For the text-containing cell, return its midpoint in [x, y] coordinate format. 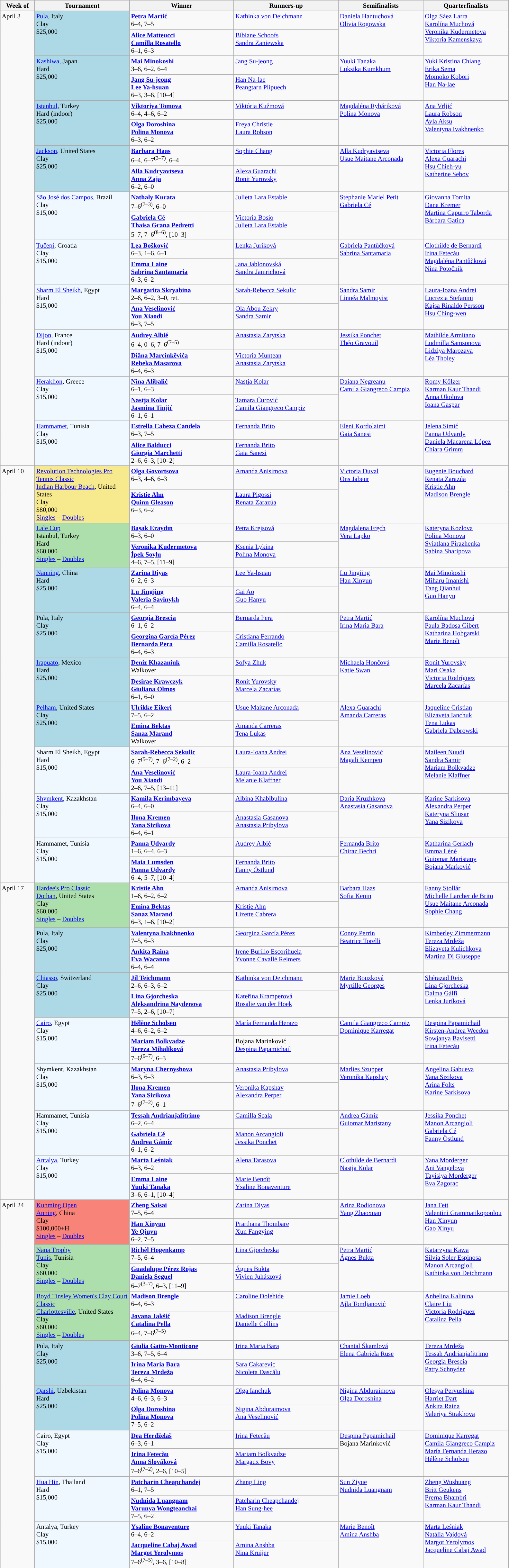
Anastasia Pribylova [286, 1073]
Albina Khabibulina [286, 802]
Sun Ziyue Nudnida Luangnam [381, 1499]
Ilona Kremen Yana Sizikova 6–4, 6–1 [182, 825]
Ilona Kremen Yana Sizikova 7–6(7–2), 6–1 [182, 1096]
Chantal Škamlová Elena Gabriela Ruse [381, 1363]
Tereza Mrdeža Tessah Andrianjafitrimo Georgia Brescia Patty Schnyder [466, 1363]
Estrella Cabeza Candela 6–3, 7–5 [182, 430]
Alexa Guarachi Ronit Yurovsky [286, 179]
Nanning, China Hard $25,000 [82, 590]
Caroline Dolehide [286, 1301]
Kimberley Zimmermann Tereza Mrdeža Elizaveta Kulichkova Martina Di Giuseppe [466, 950]
Audrey Albié 6–4, 0–6, 7–6(7–5) [182, 340]
Hardee's Pro Classic Dothan, United States Clay $60,000 Singles – Doubles [82, 905]
Jackson, United States Clay $25,000 [82, 168]
Clothilde de Bernardi Irina Fetecău Magdaléna Pantůčková Nina Potočnik [466, 262]
Victoria Flores Alexa Guarachi Hsu Chieh-yu Katherine Sebov [466, 168]
Sophie Chang [286, 156]
Giulia Gatto-Monticone 3–6, 7–5, 6–4 [182, 1350]
María Fernanda Herazo [286, 1027]
Bojana Marinković Despina Papamichail [286, 1049]
Madison Brengle Danielle Collins [286, 1326]
April 17 [17, 1041]
April 10 [17, 674]
Katarzyna Kawa Sílvia Soler Espinosa Manon Arcangioli Kathinka von Deichmann [466, 1268]
Deniz Khazaniuk Walkover [182, 666]
Polina Monova 4–6, 6–3, 6–3 [182, 1394]
Eugenie Bouchard Renata Zarazúa Kristie Ahn Madison Brengle [466, 494]
Freya Christie Laura Robson [286, 132]
Magdaléna Rybáriková Polina Monova [381, 123]
Sandra Samir Linnéa Malmqvist [381, 307]
Diāna Marcinkēviča Rebeka Masarova 6–4, 6–3 [182, 363]
Yuuki Tanaka Luksika Kumkhum [381, 78]
Lale Cup Istanbul, Turkey Hard $60,000 Singles – Doubles [82, 545]
Runners-up [286, 5]
Olga Doroshina Polina Monova 6–3, 6–2 [182, 132]
Olga Govortsova 6–3, 4–6, 6–3 [182, 477]
Ana Veselinović Magali Kempen [381, 770]
Zheng Wushuang Britt Geukens Prerna Bhambri Karman Kaur Thandi [466, 1499]
Emina Bektas Sanaz Marand Walkover [182, 734]
Tournament [82, 5]
Ankita Raina Eva Wacanno 6–4, 6–4 [182, 959]
Olesya Pervushina Harriet Dart Ankita Raina Valeriya Strakhova [466, 1408]
Tessah Andrianjafitrimo 6–2, 6–4 [182, 1119]
Emma Laine Sabrina Santamaria 6–3, 6–2 [182, 272]
Conny Perrin Beatrice Torelli [381, 950]
Lee Ya-hsuan [286, 577]
Valentyna Ivakhnenko 7–5, 6–3 [182, 937]
Alla Kudryavtseva Usue Maitane Arconada [381, 168]
Gabriela Cé Thaisa Grana Pedretti 5–7, 7–6(8–6), [10–3] [182, 226]
Kamila Kerimbayeva 6–4, 6–0 [182, 802]
Cristiana Ferrando Camilla Rosatello [286, 644]
Jelena Simić Panna Udvardy Daniela Macarena López Chiara Grimm [466, 443]
Anastasia Gasanova Anastasia Pribylova [286, 825]
Alice Matteucci Camilla Rosatello 6–1, 6–3 [182, 43]
Richèl Hogenkamp 7–5, 6–4 [182, 1254]
Emina Bektas Sanaz Marand 6–3, 1–6, [10–2] [182, 914]
Yuuki Tanaka [286, 1531]
Qarshi, Uzbekistan Hard $25,000 [82, 1408]
April 3 [17, 238]
Jil Teichmann 2–6, 6–3, 6–2 [182, 982]
Jang Su-jeong Lee Ya-hsuan 6–3, 3–6, [10–4] [182, 87]
Angelina Gabueva Yana Sizikova Arina Folts Karine Sarkisova [466, 1087]
Mariam Bolkvadze Margaux Bovy [286, 1462]
Amina Anshba Nina Kruijer [286, 1554]
Quarterfinalists [466, 5]
Petra Krejsová [286, 532]
Georgina García Pérez [286, 937]
Georgia Brescia 6–1, 6–2 [182, 622]
Mathilde Armitano Ludmilla Samsonova Lidziya Marozava Léa Tholey [466, 353]
Victoria Duval Ons Jabeur [381, 494]
Mai Minokoshi Miharu Imanishi Tang Qianhui Guo Hanyu [466, 590]
Ksenia Lykina Polina Monova [286, 555]
Ana Veselinović You Xiaodi 2–6, 7–5, [13–11] [182, 780]
Fernanda Brito [286, 430]
Winner [182, 5]
Yana Morderger Ani Vangelova Tayisiya Morderger Eva Zagorac [466, 1177]
Irina Maria Bara [286, 1350]
Panna Udvardy 1–6, 6–4, 6–3 [182, 847]
Michaela Hončová Katie Swan [381, 680]
Daria Kruzhkova Anastasia Gasanova [381, 815]
Kashiwa, Japan Hard $25,000 [82, 78]
Maryna Chernyshova 6–3, 6–3 [182, 1073]
Sara Cakarevic Nicoleta Dascălu [286, 1372]
Istanbul, Turkey Hard (indoor) $25,000 [82, 123]
Başak Eraydın 6–3, 6–0 [182, 532]
Patcharin Cheapchandej 6–1, 7–5 [182, 1486]
Karolína Muchová Paula Badosa Gibert Katharina Hobgarski Marie Benoît [466, 635]
Ana Veselinović You Xiaodi 6–3, 7–5 [182, 316]
Anhelina Kalinina Claire Liu Victoria Rodríguez Catalina Pella [466, 1316]
Jana Fett Valentini Grammatikopoulou Han Xinyun Gao Xinyu [466, 1222]
Barbara Haas 6–4, 6–7(3–7), 6–4 [182, 156]
Zheng Saisai 7–5, 6–4 [182, 1209]
Olga Sáez Larra Karolína Muchová Veronika Kudermetova Viktoria Kamenskaya [466, 33]
Irina Fetecău Anna Slováková 7–6(7–2), 2–6, [10–5] [182, 1462]
Despina Papamichail Kirsten-Andrea Weedon Sowjanya Bavisetti Irina Fetecău [466, 1040]
Patcharin Cheapchandej Han Sung-hee [286, 1508]
Guadalupe Pérez Rojas Daniela Seguel 6–7(3–7), 6–3, [11–9] [182, 1277]
Giovanna Tomita Dana Kremer Martina Capurro Taborda Bárbara Gatica [466, 216]
Petra Martić Ágnes Bukta [381, 1268]
Marie Benoît Amina Anshba [381, 1545]
Nina Alibalić 6–1, 6–3 [182, 385]
Fernanda Brito Fanny Östlund [286, 870]
Ulrikke Eikeri 7–5, 6–2 [182, 711]
Emma Laine Yuuki Tanaka 3–6, 6–1, [10–4] [182, 1187]
Despina Papamichail Bojana Marinković [381, 1453]
Daiana Negreanu Camila Giangreco Campiz [381, 399]
Ronit Yurovsky Mari Osaka Victoria Rodríguez Marcela Zacarías [466, 680]
Gai Ao Guo Hanyu [286, 599]
Georgina García Pérez Bernarda Pera 6–4, 6–3 [182, 644]
Jaqueline Cristian Elizaveta Ianchuk Tena Lukas Gabriela Dabrowski [466, 724]
Bernarda Pera [286, 622]
Petra Martić 6–4, 7–5 [182, 20]
Alice Balducci Giorgia Marchetti 2–6, 6–3, [10–2] [182, 453]
Yuki Kristina Chiang Erika Sema Momoko Kobori Han Na-lae [466, 78]
Kateryna Kozlova Polina Monova Sviatlana Pirazhenka Sabina Sharipova [466, 545]
Dijon, France Hard (indoor) $15,000 [82, 353]
Julieta Lara Estable [286, 202]
Tučepi, Croatia Clay $15,000 [82, 262]
Anastasia Zarytska [286, 340]
Jacqueline Cabaj Awad Margot Yerolymos 7–6(7–5), 3–6, [10–8] [182, 1554]
Clothilde de Bernardi Nastja Kolar [381, 1177]
Ola Abou Zekry Sandra Samir [286, 316]
Lea Bošković 6–3, 1–6, 6–1 [182, 249]
Jang Su-jeong [286, 65]
Marlies Szupper Veronika Kapshay [381, 1087]
Irapuato, Mexico Hard $25,000 [82, 680]
Zarina Diyas [286, 1209]
Zarina Diyas 6–2, 6–3 [182, 577]
Pelham, United States Clay $25,000 [82, 724]
Laura-Ioana Andrei Melanie Klaffner [286, 780]
Dominique Karregat Camila Giangreco Campiz María Fernanda Herazo Hélène Scholsen [466, 1453]
Fernanda Brito Chiraz Bechri [381, 860]
Camilla Scala [286, 1119]
Lu Jingjing Han Xinyun [381, 590]
Romy Kölzer Karman Kaur Thandi Anna Ukolova Ioana Gaspar [466, 399]
Sofya Zhuk [286, 666]
Olga Ianchuk [286, 1394]
Jana Jablonovská Sandra Jamrichová [286, 272]
Alena Tarasova [286, 1164]
Victoria Muntean Anastasia Zarytska [286, 363]
Desirae Krawczyk Giuliana Olmos 6–1, 6–0 [182, 689]
Hélène Scholsen 4–6, 6–2, 6–2 [182, 1027]
Katharina Gerlach Emma Léné Guiomar Maristany Bojana Marković [466, 860]
Camila Giangreco Campiz Dominique Karregat [381, 1040]
Manon Arcangioli Jessika Ponchet [286, 1142]
Lina Gjorcheska [286, 1254]
Kristie Ahn Lizette Cabrera [286, 914]
Daniela Hantuchová Olivia Rogowska [381, 33]
Sarah-Rebecca Sekulic [286, 294]
Laura-Ioana Andrei Lucrezia Stefanini Kajsa Rinaldo Persson Hsu Ching-wen [466, 307]
Maia Lumsden Panna Udvardy 6–4, 5–7, [10–4] [182, 870]
Andrea Gámiz Guiomar Maristany [381, 1132]
Ágnes Bukta Vivien Juhászová [286, 1277]
Bibiane Schoofs Sandra Zaniewska [286, 43]
Ronit Yurovsky Marcela Zacarías [286, 689]
Ana Vrljić Laura Robson Ayla Aksu Valentyna Ivakhnenko [466, 123]
Maileen Nuudi Sandra Samir Mariam Bolkvadze Melanie Klaffner [466, 770]
Mai Minokoshi 3–6, 6–2, 6–4 [182, 65]
Han Xinyun Ye Qiuyu 6–2, 7–5 [182, 1231]
Lu Jingjing Valeria Savinykh 6–4, 6–4 [182, 599]
Olga Doroshina Polina Monova 7–5, 6–2 [182, 1417]
São José dos Campos, Brazil Clay $15,000 [82, 216]
Victoria Bosio Julieta Lara Estable [286, 226]
Veronika Kudermetova İpek Soylu 4–6, 7–5, [11–9] [182, 555]
Jamie Loeb Ajla Tomljanović [381, 1316]
Marta Leśniak Natália Vajdová Margot Yerolymos Jacqueline Cabaj Awad [466, 1545]
Sarah-Rebecca Sekulic 6–7(5–7), 7–6(7–2), 6–2 [182, 757]
Marta Leśniak 6–3, 6–2 [182, 1164]
Usue Maitane Arconada [286, 711]
Revolution Technologies Pro Tennis Classic Indian Harbour Beach, United States Clay $80,000 Singles – Doubles [82, 494]
Alla Kudryavtseva Anna Zaja 6–2, 6–0 [182, 179]
Fanny Stollár Michelle Larcher de Brito Usue Maitane Arconada Sophie Chang [466, 905]
Viktória Kužmová [286, 110]
Gabriela Cé Andrea Gámiz 6–1, 6–2 [182, 1142]
Veronika Kapshay Alexandra Perper [286, 1096]
Kunming Open Anning, China Clay $100,000+H Singles – Doubles [82, 1222]
Nastja Kolar Jasmina Tinjić 6–1, 6–1 [182, 408]
Nigina Abduraimova Olga Doroshina [381, 1408]
Audrey Albié [286, 847]
Chiasso, Switzerland Clay $25,000 [82, 995]
Tamara Čurović Camila Giangreco Campiz [286, 408]
Ysaline Bonaventure 6–4, 6–2 [182, 1531]
Irene Burillo Escorihuela Yvonne Cavallé Reimers [286, 959]
Stephanie Mariel Petit Gabriela Cé [381, 216]
Marie Benoît Ysaline Bonaventure [286, 1187]
Karine Sarkisova Alexandra Perper Kateryna Sliusar Yana Sizikova [466, 815]
Margarita Skryabina 2–6, 6–2, 3–0, ret. [182, 294]
Irina Maria Bara Tereza Mrdeža 6–4, 6–2 [182, 1372]
Lina Gjorcheska Aleksandrina Naydenova 7–5, 2–6, [10–7] [182, 1004]
Gabriela Pantůčková Sabrina Santamaria [381, 262]
Laura Pigossi Renata Zarazúa [286, 506]
Arina Rodionova Yang Zhaoxuan [381, 1222]
Mariam Bolkvadze Tereza Mihalíková 7–6(9–7), 6–3 [182, 1049]
Nastja Kolar [286, 385]
Fernanda Brito Gaia Sanesi [286, 453]
April 24 [17, 1384]
Prarthana Thombare Xun Fangying [286, 1231]
Barbara Haas Sofia Kenin [381, 905]
Han Na-lae Peangtarn Plipuech [286, 87]
Jovana Jakšić Catalina Pella 6–4, 7–6(7–5) [182, 1326]
Kateřina Kramperová Rosalie van der Hoek [286, 1004]
Heraklion, Greece Clay $15,000 [82, 399]
Petra Martić Irina Maria Bara [381, 635]
Semifinalists [381, 5]
Amanda Carreras Tena Lukas [286, 734]
Kristie Ahn Quinn Gleason 6–3, 6–2 [182, 506]
Eleni Kordolaimi Gaia Sanesi [381, 443]
Week of [17, 5]
Shérazad Reix Lina Gjorcheska Dalma Gálfi Lenka Juríková [466, 995]
Marie Bouzková Myrtille Georges [381, 995]
Nudnida Luangnam Varunya Wongteanchai 7–5, 6–2 [182, 1508]
Alexa Guarachi Amanda Carreras [381, 724]
Laura-Ioana Andrei [286, 757]
Hua Hin, Thailand Hard $15,000 [82, 1499]
Viktoriya Tomova 6–4, 4–6, 6–2 [182, 110]
Nigina Abduraimova Ana Veselinović [286, 1417]
Jessika Ponchet Théo Gravouil [381, 353]
Nana Trophy Tunis, Tunisia Clay $60,000 Singles – Doubles [82, 1268]
Kristie Ahn 1–6, 6–2, 6–2 [182, 892]
Nathaly Kurata 7–6(7–3), 6–0 [182, 202]
Irina Fetecău [286, 1439]
Lenka Juríková [286, 249]
Magdalena Fręch Vera Lapko [381, 545]
Boyd Tinsley Women's Clay Court Classic Charlottesville, United States Clay $60,000 Singles – Doubles [82, 1316]
Jessika Ponchet Manon Arcangioli Gabriela Cé Fanny Östlund [466, 1132]
Dea Herdželaš 6–3, 6–1 [182, 1439]
Zhang Ling [286, 1486]
Madison Brengle 6–4, 6–3 [182, 1301]
